Detect which cell encompasses the target text, then output its [X, Y] center coordinate. 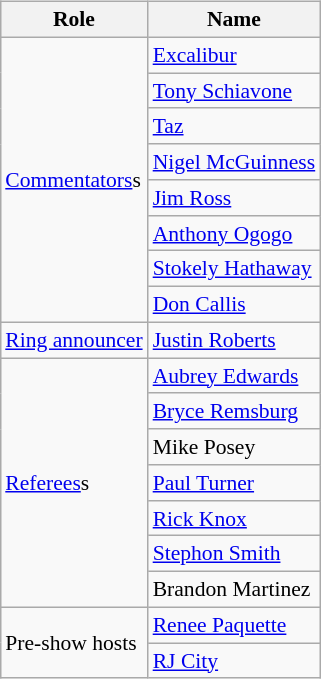
Excalibur [234, 55]
Taz [234, 126]
Ring announcer [74, 340]
Refereess [74, 482]
Brandon Martinez [234, 590]
Role [74, 20]
RJ City [234, 661]
Justin Roberts [234, 340]
Aubrey Edwards [234, 376]
Tony Schiavone [234, 91]
Jim Ross [234, 198]
Paul Turner [234, 483]
Stephon Smith [234, 554]
Renee Paquette [234, 625]
Stokely Hathaway [234, 269]
Rick Knox [234, 518]
Name [234, 20]
Bryce Remsburg [234, 411]
Nigel McGuinness [234, 162]
Don Callis [234, 305]
Pre-show hosts [74, 642]
Anthony Ogogo [234, 233]
Mike Posey [234, 447]
Commentatorss [74, 180]
